Detect which cell encompasses the target text, then output its [X, Y] center coordinate. 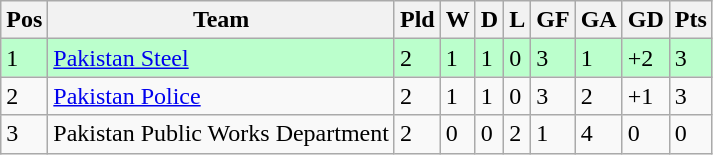
4 [598, 134]
D [489, 20]
GA [598, 20]
GF [553, 20]
Pld [417, 20]
+2 [646, 58]
Pakistan Police [222, 96]
L [518, 20]
W [458, 20]
Pos [24, 20]
Pakistan Public Works Department [222, 134]
Team [222, 20]
+1 [646, 96]
GD [646, 20]
Pakistan Steel [222, 58]
Pts [690, 20]
